Search for the cell housing the specified text and yield its [x, y] center coordinate. 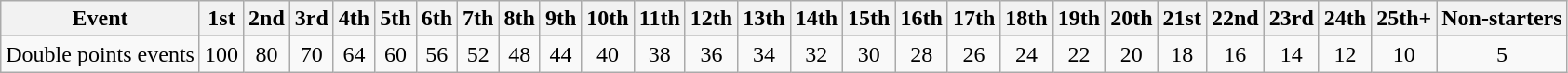
24th [1345, 19]
20 [1132, 54]
13th [764, 19]
15th [869, 19]
36 [711, 54]
22 [1079, 54]
8th [519, 19]
20th [1132, 19]
60 [395, 54]
22nd [1235, 19]
4th [354, 19]
30 [869, 54]
48 [519, 54]
10th [608, 19]
16th [921, 19]
56 [436, 54]
Non-starters [1502, 19]
18 [1182, 54]
28 [921, 54]
25th+ [1404, 19]
23rd [1292, 19]
34 [764, 54]
14 [1292, 54]
3rd [311, 19]
80 [267, 54]
2nd [267, 19]
40 [608, 54]
11th [659, 19]
14th [816, 19]
9th [560, 19]
5th [395, 19]
26 [973, 54]
5 [1502, 54]
24 [1026, 54]
17th [973, 19]
100 [221, 54]
7th [478, 19]
38 [659, 54]
10 [1404, 54]
Event [101, 19]
12 [1345, 54]
64 [354, 54]
21st [1182, 19]
1st [221, 19]
52 [478, 54]
19th [1079, 19]
18th [1026, 19]
16 [1235, 54]
70 [311, 54]
Double points events [101, 54]
44 [560, 54]
32 [816, 54]
12th [711, 19]
6th [436, 19]
